Capture the cell that displays the provided text and extract its [x, y] central coordinate. 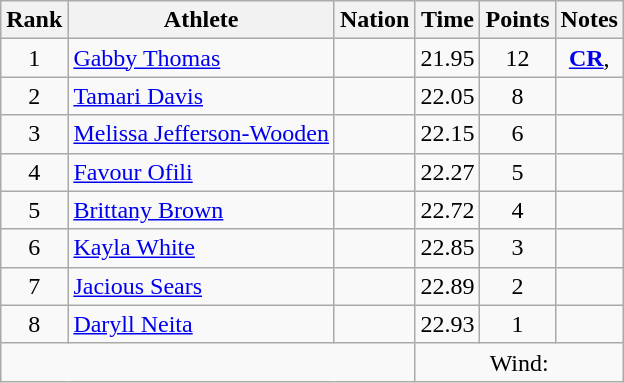
Rank [34, 20]
7 [34, 286]
21.95 [448, 58]
Wind: [520, 362]
Kayla White [202, 248]
22.72 [448, 210]
Tamari Davis [202, 96]
Melissa Jefferson-Wooden [202, 134]
22.27 [448, 172]
Gabby Thomas [202, 58]
12 [518, 58]
Time [448, 20]
Notes [589, 20]
Favour Ofili [202, 172]
CR, [589, 58]
22.93 [448, 324]
Nation [374, 20]
22.89 [448, 286]
Jacious Sears [202, 286]
22.15 [448, 134]
Points [518, 20]
Daryll Neita [202, 324]
Brittany Brown [202, 210]
Athlete [202, 20]
22.85 [448, 248]
22.05 [448, 96]
